Locate the cell with the specified text and output its [X, Y] center coordinate. 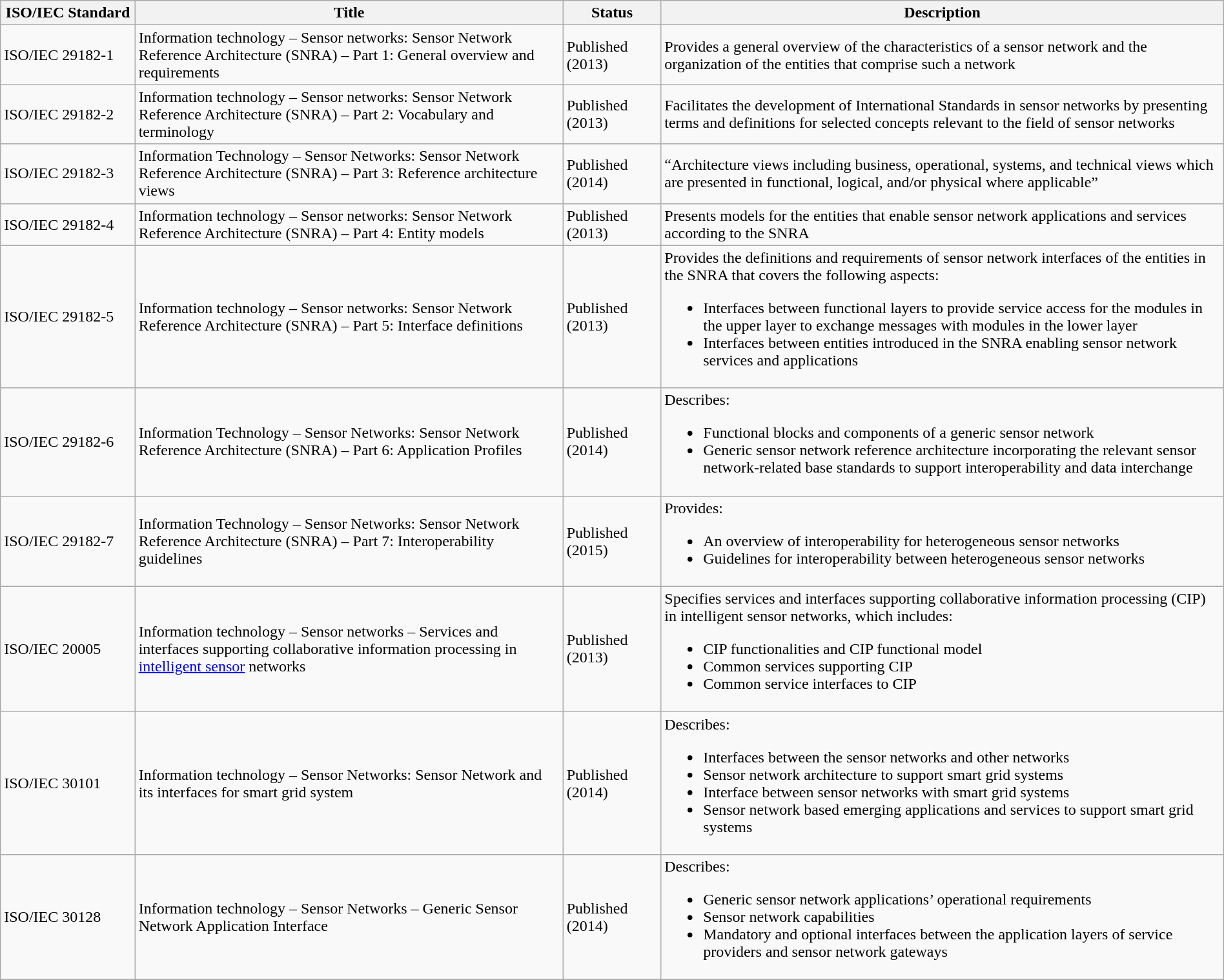
ISO/IEC 20005 [68, 649]
ISO/IEC 29182-4 [68, 225]
Information technology – Sensor Networks: Sensor Network and its interfaces for smart grid system [349, 782]
Information technology – Sensor networks: Sensor Network Reference Architecture (SNRA) – Part 4: Entity models [349, 225]
Information technology – Sensor networks – Services and interfaces supporting collaborative information processing in intelligent sensor networks [349, 649]
ISO/IEC 29182-7 [68, 541]
Status [612, 13]
Published (2015) [612, 541]
ISO/IEC 29182-2 [68, 114]
Description [943, 13]
ISO/IEC Standard [68, 13]
Title [349, 13]
Provides a general overview of the characteristics of a sensor network and the organization of the entities that comprise such a network [943, 55]
Presents models for the entities that enable sensor network applications and services according to the SNRA [943, 225]
Information Technology – Sensor Networks: Sensor Network Reference Architecture (SNRA) – Part 6: Application Profiles [349, 442]
Information Technology – Sensor Networks: Sensor Network Reference Architecture (SNRA) – Part 7: Interoperability guidelines [349, 541]
Provides:An overview of interoperability for heterogeneous sensor networksGuidelines for interoperability between heterogeneous sensor networks [943, 541]
Information technology – Sensor Networks – Generic Sensor Network Application Interface [349, 917]
ISO/IEC 29182-3 [68, 174]
Information technology – Sensor networks: Sensor Network Reference Architecture (SNRA) – Part 1: General overview and requirements [349, 55]
ISO/IEC 29182-6 [68, 442]
ISO/IEC 29182-5 [68, 316]
ISO/IEC 30128 [68, 917]
ISO/IEC 30101 [68, 782]
ISO/IEC 29182-1 [68, 55]
Information technology – Sensor networks: Sensor Network Reference Architecture (SNRA) – Part 5: Interface definitions [349, 316]
Information technology – Sensor networks: Sensor Network Reference Architecture (SNRA) – Part 2: Vocabulary and terminology [349, 114]
Information Technology – Sensor Networks: Sensor Network Reference Architecture (SNRA) – Part 3: Reference architecture views [349, 174]
